Detect which cell encompasses the target text, then output its (x, y) center coordinate. 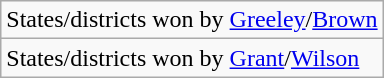
States/districts won by Grant/Wilson (192, 58)
States/districts won by Greeley/Brown (192, 20)
